Return the [x, y] coordinate for the center point of the cell that contains the specified text.  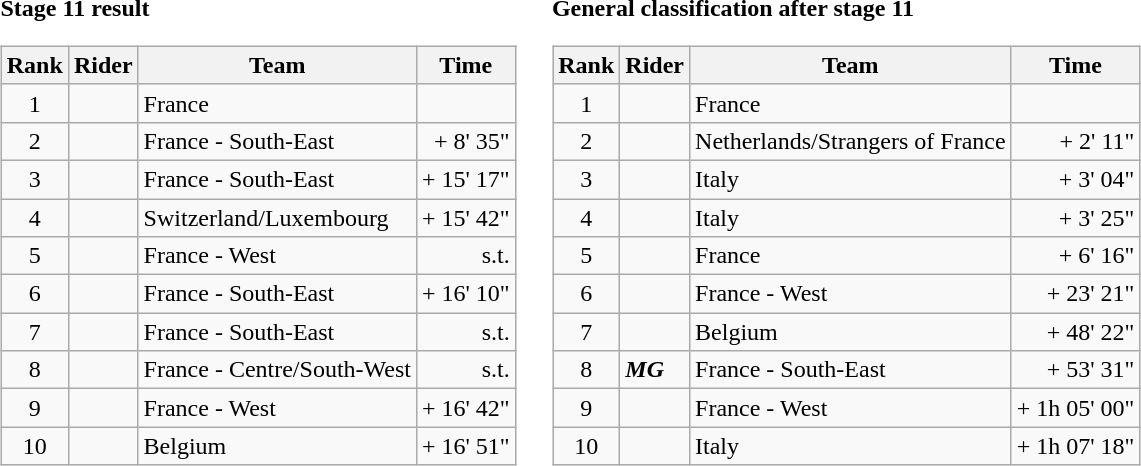
MG [655, 370]
Switzerland/Luxembourg [277, 217]
+ 2' 11" [1076, 141]
+ 1h 07' 18" [1076, 446]
+ 1h 05' 00" [1076, 408]
Netherlands/Strangers of France [851, 141]
+ 3' 25" [1076, 217]
+ 16' 10" [466, 294]
+ 15' 17" [466, 179]
+ 53' 31" [1076, 370]
+ 16' 51" [466, 446]
+ 48' 22" [1076, 332]
France - Centre/South-West [277, 370]
+ 23' 21" [1076, 294]
+ 15' 42" [466, 217]
+ 8' 35" [466, 141]
+ 16' 42" [466, 408]
+ 3' 04" [1076, 179]
+ 6' 16" [1076, 256]
